Return the (X, Y) coordinate for the center point of the cell that contains the specified text.  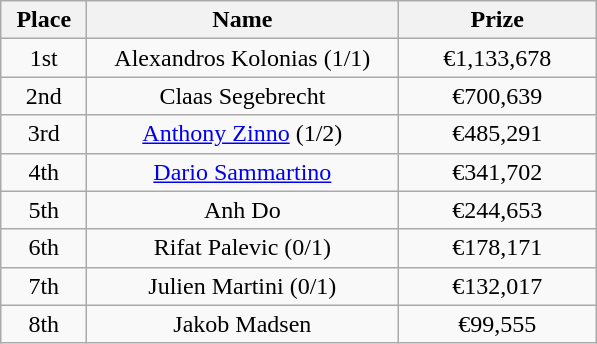
Rifat Palevic (0/1) (242, 248)
2nd (44, 96)
7th (44, 286)
1st (44, 58)
Place (44, 20)
Claas Segebrecht (242, 96)
€700,639 (498, 96)
Dario Sammartino (242, 172)
Anh Do (242, 210)
€485,291 (498, 134)
3rd (44, 134)
Julien Martini (0/1) (242, 286)
€132,017 (498, 286)
€1,133,678 (498, 58)
€99,555 (498, 324)
€341,702 (498, 172)
4th (44, 172)
Prize (498, 20)
€244,653 (498, 210)
Anthony Zinno (1/2) (242, 134)
Alexandros Kolonias (1/1) (242, 58)
Jakob Madsen (242, 324)
€178,171 (498, 248)
8th (44, 324)
6th (44, 248)
5th (44, 210)
Name (242, 20)
